Determine the [x, y] coordinate at the center of the cell enclosing the given text.  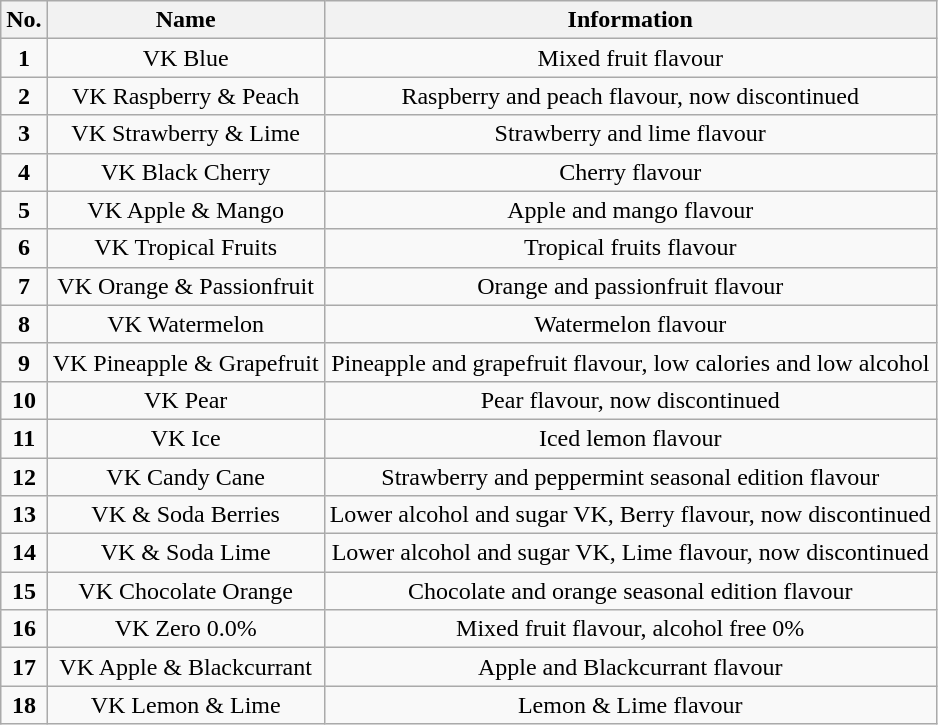
No. [24, 20]
VK Chocolate Orange [186, 591]
Raspberry and peach flavour, now discontinued [630, 96]
6 [24, 248]
4 [24, 172]
VK & Soda Lime [186, 553]
Strawberry and lime flavour [630, 134]
Apple and mango flavour [630, 210]
VK Ice [186, 438]
1 [24, 58]
5 [24, 210]
VK Apple & Mango [186, 210]
VK Pear [186, 400]
VK Watermelon [186, 324]
Strawberry and peppermint seasonal edition flavour [630, 477]
Lower alcohol and sugar VK, Berry flavour, now discontinued [630, 515]
Iced lemon flavour [630, 438]
VK Tropical Fruits [186, 248]
12 [24, 477]
VK & Soda Berries [186, 515]
Lemon & Lime flavour [630, 705]
14 [24, 553]
VK Black Cherry [186, 172]
Pineapple and grapefruit flavour, low calories and low alcohol [630, 362]
VK Strawberry & Lime [186, 134]
Cherry flavour [630, 172]
VK Blue [186, 58]
8 [24, 324]
15 [24, 591]
18 [24, 705]
Lower alcohol and sugar VK, Lime flavour, now discontinued [630, 553]
Mixed fruit flavour [630, 58]
16 [24, 629]
13 [24, 515]
Apple and Blackcurrant flavour [630, 667]
Watermelon flavour [630, 324]
VK Zero 0.0% [186, 629]
17 [24, 667]
Chocolate and orange seasonal edition flavour [630, 591]
VK Apple & Blackcurrant [186, 667]
VK Orange & Passionfruit [186, 286]
VK Lemon & Lime [186, 705]
11 [24, 438]
7 [24, 286]
VK Raspberry & Peach [186, 96]
9 [24, 362]
2 [24, 96]
VK Pineapple & Grapefruit [186, 362]
10 [24, 400]
Mixed fruit flavour, alcohol free 0% [630, 629]
Pear flavour, now discontinued [630, 400]
3 [24, 134]
Orange and passionfruit flavour [630, 286]
VK Candy Cane [186, 477]
Name [186, 20]
Information [630, 20]
Tropical fruits flavour [630, 248]
